Provide the (X, Y) coordinate of the cell's center where the given text is located.  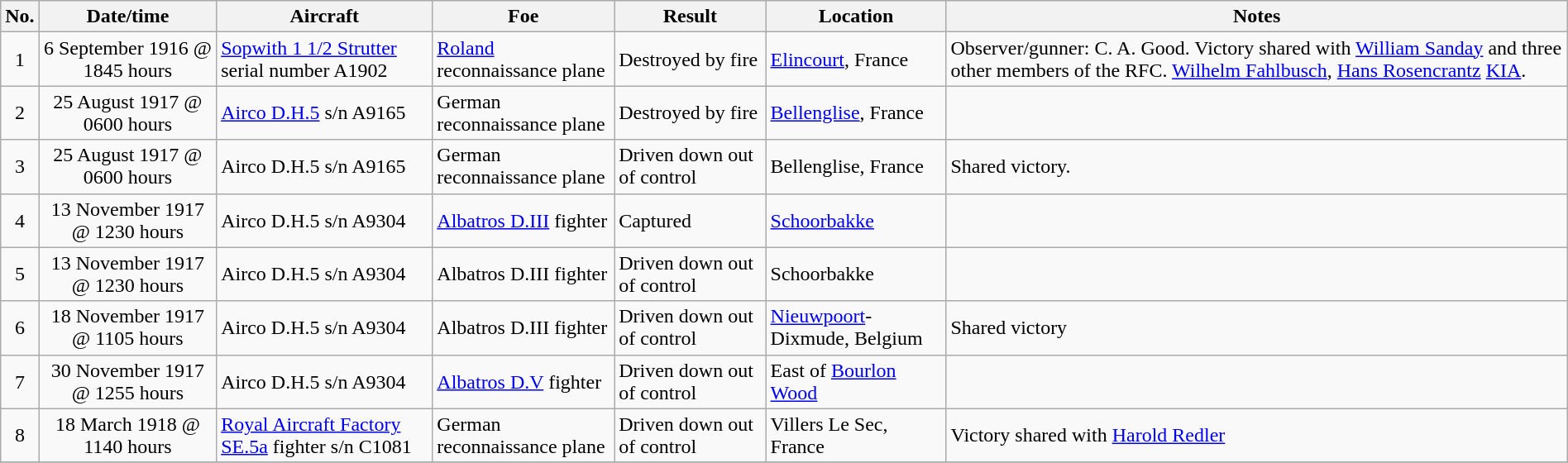
Roland reconnaissance plane (523, 60)
2 (20, 112)
Nieuwpoort-Dixmude, Belgium (856, 327)
Sopwith 1 1/2 Strutter serial number A1902 (324, 60)
3 (20, 167)
Shared victory (1257, 327)
Foe (523, 17)
Albatros D.V fighter (523, 382)
Result (690, 17)
No. (20, 17)
Villers Le Sec, France (856, 435)
8 (20, 435)
Location (856, 17)
5 (20, 274)
6 (20, 327)
7 (20, 382)
Observer/gunner: C. A. Good. Victory shared with William Sanday and three other members of the RFC. Wilhelm Fahlbusch, Hans Rosencrantz KIA. (1257, 60)
18 November 1917 @ 1105 hours (127, 327)
30 November 1917 @ 1255 hours (127, 382)
East of Bourlon Wood (856, 382)
4 (20, 220)
Aircraft (324, 17)
Royal Aircraft Factory SE.5a fighter s/n C1081 (324, 435)
18 March 1918 @ 1140 hours (127, 435)
Shared victory. (1257, 167)
6 September 1916 @ 1845 hours (127, 60)
Elincourt, France (856, 60)
Notes (1257, 17)
Date/time (127, 17)
Captured (690, 220)
1 (20, 60)
Victory shared with Harold Redler (1257, 435)
